Search for the cell housing the specified text and yield its [x, y] center coordinate. 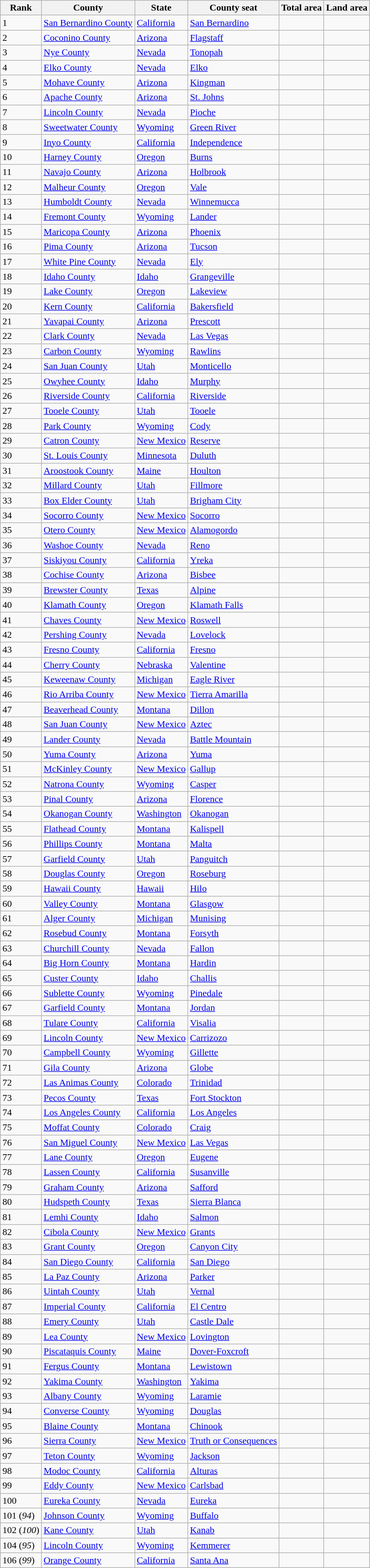
63 [21, 948]
62 [21, 933]
Catron County [88, 441]
Millard County [88, 486]
Laramie [234, 1396]
Rio Arriba County [88, 695]
Minnesota [161, 456]
83 [21, 1247]
52 [21, 784]
Johnson County [88, 1515]
61 [21, 919]
Fresno [234, 649]
Washoe County [88, 545]
11 [21, 172]
Clark County [88, 336]
42 [21, 635]
Lake County [88, 291]
80 [21, 1202]
Campbell County [88, 1053]
Pima County [88, 247]
35 [21, 530]
San Miguel County [88, 1142]
Buffalo [234, 1515]
Idaho County [88, 276]
Hudspeth County [88, 1202]
13 [21, 202]
Reno [234, 545]
16 [21, 247]
29 [21, 441]
38 [21, 575]
Alpine [234, 590]
Lea County [88, 1336]
77 [21, 1157]
37 [21, 560]
Pershing County [88, 635]
67 [21, 1008]
4 [21, 67]
Sublette County [88, 993]
Valley County [88, 903]
Natrona County [88, 784]
Tooele [234, 411]
Santa Ana [234, 1560]
20 [21, 306]
Coconino County [88, 38]
56 [21, 844]
69 [21, 1038]
Globe [234, 1068]
55 [21, 829]
100 [21, 1501]
71 [21, 1068]
Ely [234, 262]
Hilo [234, 888]
Beaverhead County [88, 709]
Casper [234, 784]
73 [21, 1097]
84 [21, 1262]
Fallon [234, 948]
Duluth [234, 456]
Cherry County [88, 665]
89 [21, 1336]
Lakeview [234, 291]
Bakersfield [234, 306]
Harney County [88, 157]
Gallup [234, 769]
Yavapai County [88, 321]
Lander County [88, 739]
41 [21, 620]
Land area [346, 8]
Craig [234, 1127]
Box Elder County [88, 500]
Cibola County [88, 1232]
Hawaii County [88, 888]
Monticello [234, 366]
La Paz County [88, 1277]
Brigham City [234, 500]
Klamath County [88, 605]
72 [21, 1082]
Tucson [234, 247]
White Pine County [88, 262]
30 [21, 456]
Okanogan County [88, 814]
57 [21, 859]
Parker [234, 1277]
97 [21, 1456]
Otero County [88, 530]
Moffat County [88, 1127]
Carlsbad [234, 1486]
Klamath Falls [234, 605]
Okanogan [234, 814]
76 [21, 1142]
1 [21, 23]
46 [21, 695]
Park County [88, 426]
Glasgow [234, 903]
Pinedale [234, 993]
Canyon City [234, 1247]
Chinook [234, 1426]
17 [21, 262]
Imperial County [88, 1306]
Sierra Blanca [234, 1202]
60 [21, 903]
9 [21, 142]
21 [21, 321]
78 [21, 1172]
Kalispell [234, 829]
Sierra County [88, 1441]
43 [21, 649]
Nebraska [161, 665]
6 [21, 97]
Lemhi County [88, 1217]
Alger County [88, 919]
Jordan [234, 1008]
Hardin [234, 963]
San Bernardino County [88, 23]
Lovington [234, 1336]
Grangeville [234, 276]
Independence [234, 142]
Lane County [88, 1157]
19 [21, 291]
90 [21, 1351]
El Centro [234, 1306]
75 [21, 1127]
Phoenix [234, 232]
23 [21, 351]
Munising [234, 919]
Maricopa County [88, 232]
3 [21, 53]
Elko County [88, 67]
Vale [234, 187]
Brewster County [88, 590]
Douglas [234, 1411]
Churchill County [88, 948]
70 [21, 1053]
49 [21, 739]
Safford [234, 1187]
10 [21, 157]
Fremont County [88, 217]
Roswell [234, 620]
Las Animas County [88, 1082]
Trinidad [234, 1082]
64 [21, 963]
Los Angeles County [88, 1112]
Total area [301, 8]
Green River [234, 127]
Bisbee [234, 575]
Albany County [88, 1396]
85 [21, 1277]
Sweetwater County [88, 127]
12 [21, 187]
Riverside [234, 396]
Dillon [234, 709]
Pinal County [88, 799]
34 [21, 515]
88 [21, 1321]
Graham County [88, 1187]
15 [21, 232]
Yuma County [88, 754]
Los Angeles [234, 1112]
Humboldt County [88, 202]
Carbon County [88, 351]
Murphy [234, 381]
Salmon [234, 1217]
Lassen County [88, 1172]
Flathead County [88, 829]
Valentine [234, 665]
Winnemucca [234, 202]
Piscataquis County [88, 1351]
44 [21, 665]
68 [21, 1023]
Roseburg [234, 873]
Forsyth [234, 933]
Eugene [234, 1157]
104 (95) [21, 1545]
Yuma [234, 754]
Burns [234, 157]
95 [21, 1426]
Custer County [88, 978]
Fergus County [88, 1366]
San Diego [234, 1262]
Nye County [88, 53]
Carrizozo [234, 1038]
Yakima County [88, 1381]
McKinley County [88, 769]
7 [21, 112]
Pioche [234, 112]
Houlton [234, 471]
Lewistown [234, 1366]
32 [21, 486]
Truth or Consequences [234, 1441]
San Bernardino [234, 23]
65 [21, 978]
106 (99) [21, 1560]
99 [21, 1486]
Holbrook [234, 172]
79 [21, 1187]
Grants [234, 1232]
Inyo County [88, 142]
Kane County [88, 1530]
Vernal [234, 1292]
Yreka [234, 560]
Gillette [234, 1053]
Rosebud County [88, 933]
101 (94) [21, 1515]
Alturas [234, 1471]
Fort Stockton [234, 1097]
Teton County [88, 1456]
48 [21, 724]
26 [21, 396]
Prescott [234, 321]
Chaves County [88, 620]
County [88, 8]
Reserve [234, 441]
Dover-Foxcroft [234, 1351]
93 [21, 1396]
Kingman [234, 82]
94 [21, 1411]
39 [21, 590]
Cody [234, 426]
Fresno County [88, 649]
Eureka County [88, 1501]
Aroostook County [88, 471]
Kern County [88, 306]
Tulare County [88, 1023]
Kemmerer [234, 1545]
Kanab [234, 1530]
Big Horn County [88, 963]
81 [21, 1217]
Visalia [234, 1023]
Malta [234, 844]
Converse County [88, 1411]
53 [21, 799]
Alamogordo [234, 530]
St. Johns [234, 97]
87 [21, 1306]
Keweenaw County [88, 680]
Modoc County [88, 1471]
18 [21, 276]
Tooele County [88, 411]
Aztec [234, 724]
24 [21, 366]
86 [21, 1292]
36 [21, 545]
59 [21, 888]
Douglas County [88, 873]
Castle Dale [234, 1321]
Lander [234, 217]
14 [21, 217]
State [161, 8]
Rawlins [234, 351]
25 [21, 381]
Apache County [88, 97]
Battle Mountain [234, 739]
47 [21, 709]
Flagstaff [234, 38]
54 [21, 814]
Grant County [88, 1247]
Gila County [88, 1068]
82 [21, 1232]
Eagle River [234, 680]
66 [21, 993]
St. Louis County [88, 456]
Jackson [234, 1456]
40 [21, 605]
Phillips County [88, 844]
Siskiyou County [88, 560]
Lovelock [234, 635]
Riverside County [88, 396]
91 [21, 1366]
50 [21, 754]
Hawaii [161, 888]
Mohave County [88, 82]
Eddy County [88, 1486]
Florence [234, 799]
74 [21, 1112]
County seat [234, 8]
Yakima [234, 1381]
Malheur County [88, 187]
2 [21, 38]
33 [21, 500]
Challis [234, 978]
Susanville [234, 1172]
Panguitch [234, 859]
98 [21, 1471]
Navajo County [88, 172]
96 [21, 1441]
Fillmore [234, 486]
Eureka [234, 1501]
22 [21, 336]
Orange County [88, 1560]
Owyhee County [88, 381]
45 [21, 680]
5 [21, 82]
Cochise County [88, 575]
28 [21, 426]
San Diego County [88, 1262]
27 [21, 411]
Pecos County [88, 1097]
58 [21, 873]
Tonopah [234, 53]
Emery County [88, 1321]
102 (100) [21, 1530]
Blaine County [88, 1426]
Tierra Amarilla [234, 695]
Socorro County [88, 515]
Uintah County [88, 1292]
Socorro [234, 515]
92 [21, 1381]
8 [21, 127]
31 [21, 471]
51 [21, 769]
Rank [21, 8]
Elko [234, 67]
